For the text-containing cell, return its midpoint in (x, y) coordinate format. 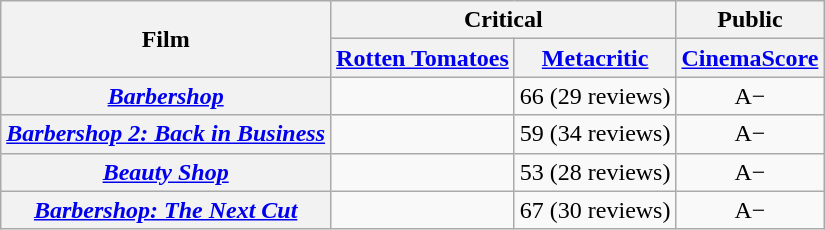
Beauty Shop (166, 172)
Film (166, 39)
Barbershop: The Next Cut (166, 210)
59 (34 reviews) (595, 134)
Barbershop (166, 96)
Public (750, 20)
Critical (504, 20)
66 (29 reviews) (595, 96)
Barbershop 2: Back in Business (166, 134)
Metacritic (595, 58)
53 (28 reviews) (595, 172)
Rotten Tomatoes (423, 58)
67 (30 reviews) (595, 210)
CinemaScore (750, 58)
